Pinpoint the cell where the given text exists, returning its [X, Y] midpoint coordinate. 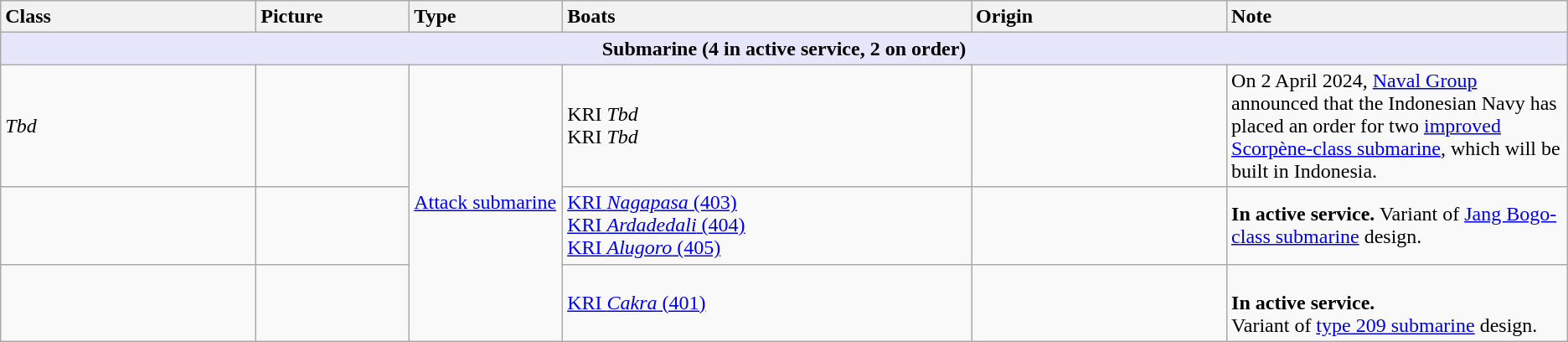
In active service. Variant of Jang Bogo-class submarine design. [1397, 225]
KRI Nagapasa (403)KRI Ardadedali (404)KRI Alugoro (405) [767, 225]
Class [129, 17]
Attack submarine [486, 203]
Picture [333, 17]
KRI TbdKRI Tbd [767, 126]
Boats [767, 17]
Type [486, 17]
KRI Cakra (401) [767, 303]
In active service.Variant of type 209 submarine design. [1397, 303]
Origin [1099, 17]
Submarine (4 in active service, 2 on order) [784, 49]
Note [1397, 17]
Tbd [129, 126]
